From the cell containing the given text, extract its center point as [X, Y] coordinate. 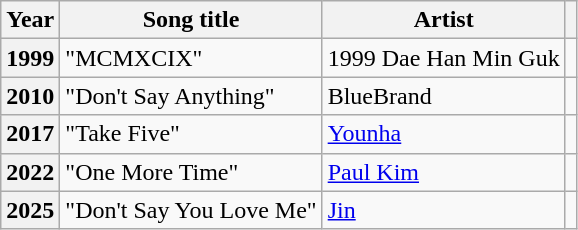
2010 [30, 96]
2025 [30, 210]
Artist [444, 20]
"Don't Say Anything" [191, 96]
2022 [30, 172]
2017 [30, 134]
Younha [444, 134]
"One More Time" [191, 172]
Jin [444, 210]
Song title [191, 20]
Year [30, 20]
1999 [30, 58]
"Don't Say You Love Me" [191, 210]
1999 Dae Han Min Guk [444, 58]
BlueBrand [444, 96]
Paul Kim [444, 172]
"Take Five" [191, 134]
"MCMXCIX" [191, 58]
